Identify which cell holds the provided text, then report its (x, y) central coordinate. 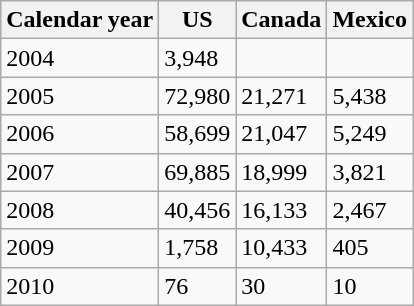
1,758 (198, 248)
5,249 (370, 134)
21,271 (282, 96)
18,999 (282, 172)
2009 (80, 248)
2007 (80, 172)
2008 (80, 210)
5,438 (370, 96)
72,980 (198, 96)
30 (282, 286)
2010 (80, 286)
3,821 (370, 172)
Calendar year (80, 20)
40,456 (198, 210)
21,047 (282, 134)
405 (370, 248)
2005 (80, 96)
US (198, 20)
10,433 (282, 248)
58,699 (198, 134)
3,948 (198, 58)
10 (370, 286)
Mexico (370, 20)
69,885 (198, 172)
2,467 (370, 210)
Canada (282, 20)
76 (198, 286)
2006 (80, 134)
2004 (80, 58)
16,133 (282, 210)
